Return the (x, y) coordinate for the center point of the cell that contains the specified text.  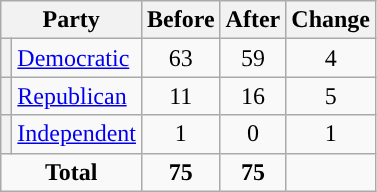
59 (253, 58)
Democratic (77, 58)
After (253, 20)
0 (253, 134)
11 (180, 96)
Change (331, 20)
5 (331, 96)
63 (180, 58)
4 (331, 58)
Party (72, 20)
Total (72, 172)
Independent (77, 134)
16 (253, 96)
Republican (77, 96)
Before (180, 20)
